Determine the (x, y) coordinate at the center of the cell enclosing the given text.  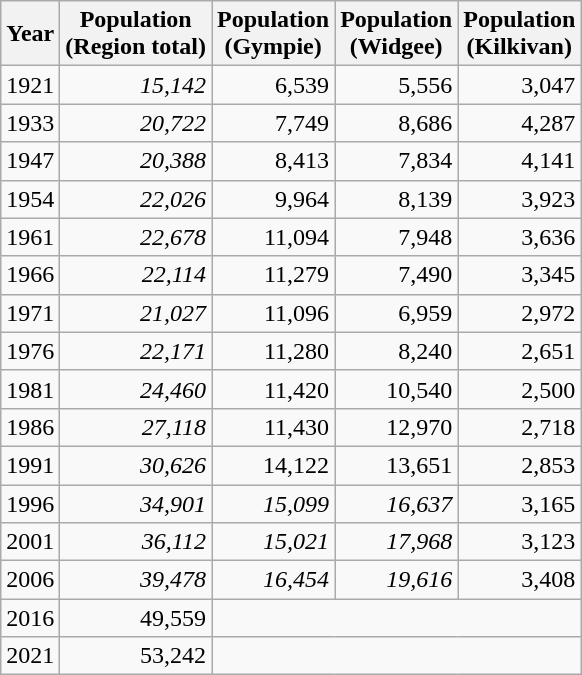
36,112 (136, 542)
1961 (30, 237)
22,678 (136, 237)
1976 (30, 351)
3,923 (520, 199)
1947 (30, 161)
34,901 (136, 503)
1954 (30, 199)
8,686 (396, 123)
1933 (30, 123)
15,099 (274, 503)
2,651 (520, 351)
20,388 (136, 161)
4,141 (520, 161)
2,853 (520, 465)
21,027 (136, 313)
11,096 (274, 313)
53,242 (136, 656)
13,651 (396, 465)
4,287 (520, 123)
20,722 (136, 123)
2,500 (520, 389)
2,718 (520, 427)
3,123 (520, 542)
22,114 (136, 275)
11,420 (274, 389)
3,047 (520, 85)
2,972 (520, 313)
49,559 (136, 618)
12,970 (396, 427)
22,026 (136, 199)
2006 (30, 580)
6,539 (274, 85)
30,626 (136, 465)
15,142 (136, 85)
22,171 (136, 351)
6,959 (396, 313)
27,118 (136, 427)
3,636 (520, 237)
2001 (30, 542)
11,094 (274, 237)
11,279 (274, 275)
1986 (30, 427)
14,122 (274, 465)
Population(Region total) (136, 34)
Population(Widgee) (396, 34)
1996 (30, 503)
8,240 (396, 351)
Population(Gympie) (274, 34)
19,616 (396, 580)
39,478 (136, 580)
1921 (30, 85)
7,948 (396, 237)
9,964 (274, 199)
1971 (30, 313)
1966 (30, 275)
11,430 (274, 427)
5,556 (396, 85)
3,345 (520, 275)
7,834 (396, 161)
11,280 (274, 351)
8,413 (274, 161)
16,637 (396, 503)
3,165 (520, 503)
2021 (30, 656)
8,139 (396, 199)
1981 (30, 389)
Year (30, 34)
15,021 (274, 542)
7,749 (274, 123)
1991 (30, 465)
10,540 (396, 389)
24,460 (136, 389)
17,968 (396, 542)
3,408 (520, 580)
2016 (30, 618)
16,454 (274, 580)
Population(Kilkivan) (520, 34)
7,490 (396, 275)
